Locate the cell with the specified text and output its (x, y) center coordinate. 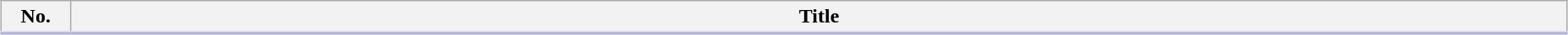
No. (35, 17)
Title (819, 17)
